From the cell containing the given text, extract its center point as [x, y] coordinate. 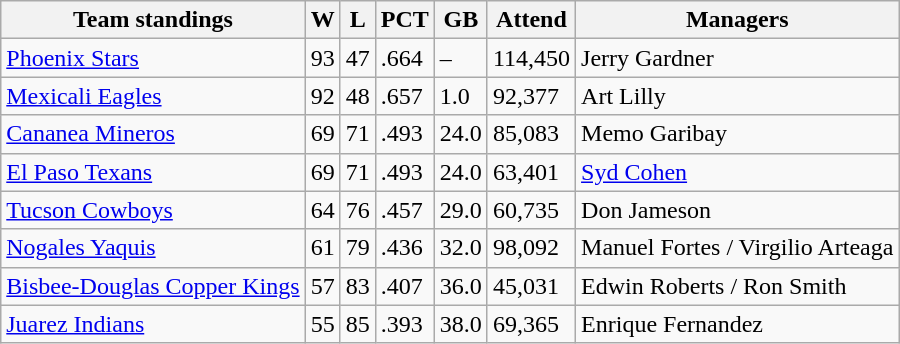
85 [358, 324]
76 [358, 210]
Nogales Yaquis [153, 248]
64 [322, 210]
.407 [404, 286]
61 [322, 248]
38.0 [460, 324]
W [322, 20]
47 [358, 58]
60,735 [531, 210]
57 [322, 286]
Bisbee-Douglas Copper Kings [153, 286]
93 [322, 58]
92 [322, 96]
.457 [404, 210]
Art Lilly [738, 96]
.393 [404, 324]
Tucson Cowboys [153, 210]
Edwin Roberts / Ron Smith [738, 286]
.436 [404, 248]
Managers [738, 20]
L [358, 20]
114,450 [531, 58]
Juarez Indians [153, 324]
36.0 [460, 286]
1.0 [460, 96]
92,377 [531, 96]
– [460, 58]
Phoenix Stars [153, 58]
48 [358, 96]
98,092 [531, 248]
.657 [404, 96]
63,401 [531, 172]
GB [460, 20]
55 [322, 324]
Enrique Fernandez [738, 324]
Don Jameson [738, 210]
Jerry Gardner [738, 58]
85,083 [531, 134]
32.0 [460, 248]
29.0 [460, 210]
83 [358, 286]
Mexicali Eagles [153, 96]
PCT [404, 20]
Attend [531, 20]
Syd Cohen [738, 172]
79 [358, 248]
Cananea Mineros [153, 134]
Memo Garibay [738, 134]
69,365 [531, 324]
Team standings [153, 20]
.664 [404, 58]
45,031 [531, 286]
El Paso Texans [153, 172]
Manuel Fortes / Virgilio Arteaga [738, 248]
